Return the (x, y) coordinate for the center point of the cell that contains the specified text.  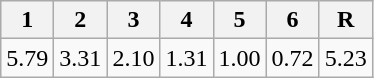
2.10 (134, 58)
1.00 (240, 58)
R (346, 20)
0.72 (292, 58)
3.31 (80, 58)
3 (134, 20)
2 (80, 20)
5.23 (346, 58)
1 (28, 20)
5 (240, 20)
5.79 (28, 58)
4 (186, 20)
6 (292, 20)
1.31 (186, 58)
